Identify which cell holds the provided text, then report its (X, Y) central coordinate. 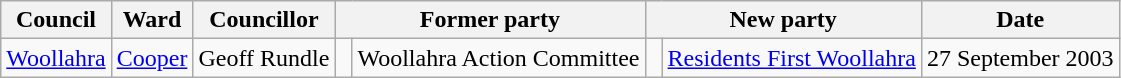
Ward (152, 20)
27 September 2003 (1020, 58)
Former party (490, 20)
New party (783, 20)
Councillor (264, 20)
Cooper (152, 58)
Woollahra Action Committee (498, 58)
Date (1020, 20)
Geoff Rundle (264, 58)
Council (56, 20)
Residents First Woollahra (792, 58)
Woollahra (56, 58)
